For the text-containing cell, return its midpoint in [X, Y] coordinate format. 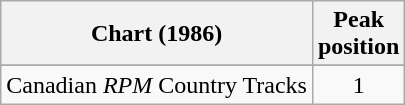
Chart (1986) [157, 34]
Canadian RPM Country Tracks [157, 85]
1 [358, 85]
Peakposition [358, 34]
